Identify which cell holds the provided text, then report its (x, y) central coordinate. 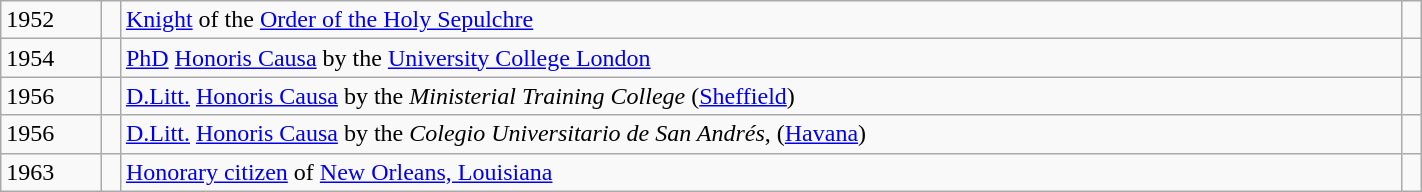
D.Litt. Honoris Causa by the Colegio Universitario de San Andrés, (Havana) (761, 134)
1963 (52, 172)
PhD Honoris Causa by the University College London (761, 58)
1954 (52, 58)
Honorary citizen of New Orleans, Louisiana (761, 172)
1952 (52, 20)
Knight of the Order of the Holy Sepulchre (761, 20)
D.Litt. Honoris Causa by the Ministerial Training College (Sheffield) (761, 96)
